Return (x, y) of the center of cell containing provided text 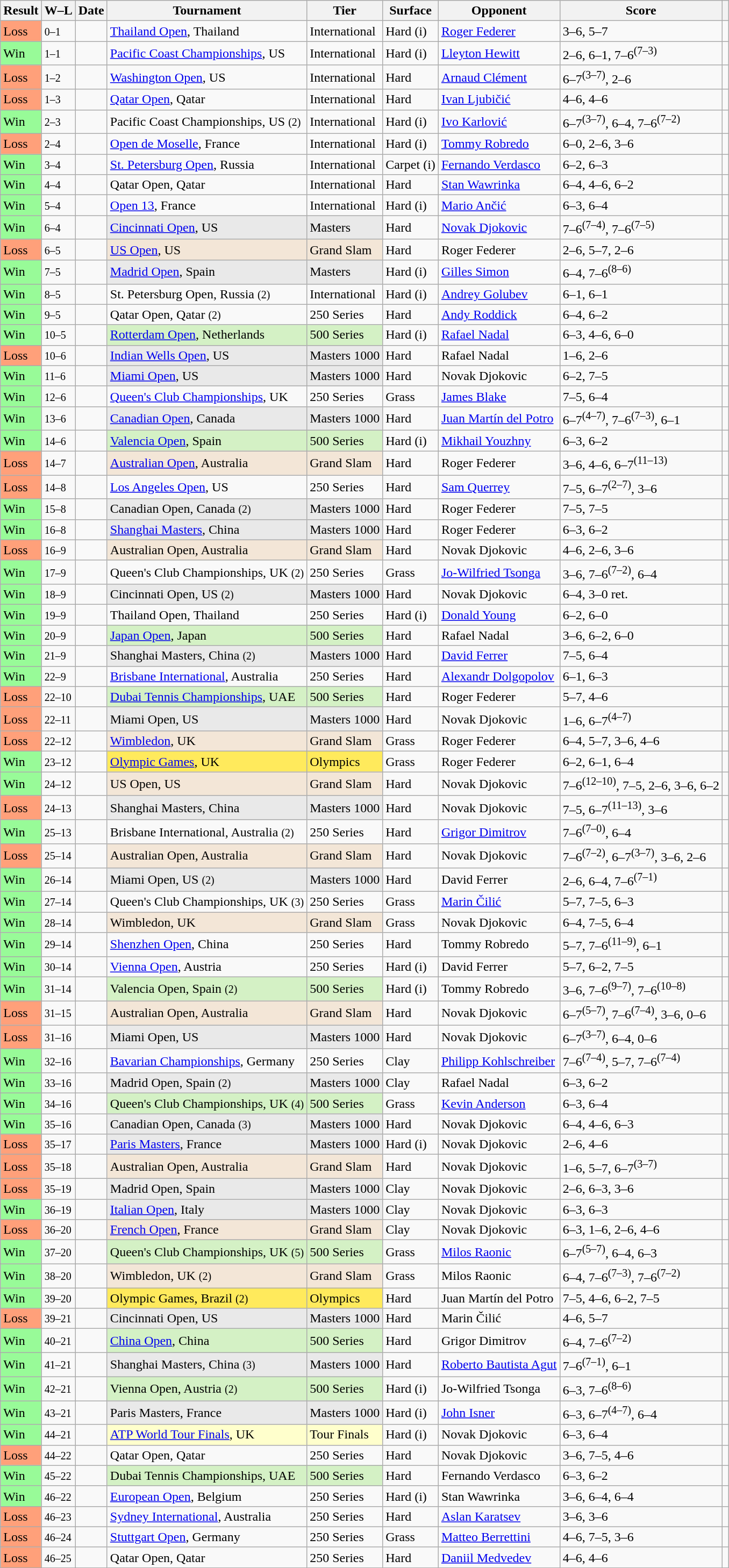
19–9 (58, 615)
3–6, 6–2, 6–0 (641, 635)
ATP World Tour Finals, UK (206, 1435)
14–6 (58, 441)
6–7(4–7), 7–6(7–3), 6–1 (641, 418)
41–21 (58, 1364)
16–9 (58, 550)
3–6, 3–6 (641, 1516)
Andrey Golubev (499, 294)
St. Petersburg Open, Russia (206, 164)
Pacific Coast Championships, US (2) (206, 121)
W–L (58, 11)
35–18 (58, 1166)
43–21 (58, 1413)
Brisbane International, Australia (2) (206, 832)
6–4, 4–6, 6–3 (641, 1124)
6–3, 7–6(8–6) (641, 1389)
10–5 (58, 335)
6–5 (58, 249)
2–4 (58, 144)
24–12 (58, 784)
Miami Open, US (2) (206, 879)
46–25 (58, 1557)
Olympic Games, UK (206, 762)
13–6 (58, 418)
6–4 (58, 228)
35–17 (58, 1144)
3–6, 7–6(9–7), 7–6(10–8) (641, 989)
Aslan Karatsev (499, 1516)
Queen's Club Championships, UK (2) (206, 572)
7–6(7–1), 6–1 (641, 1364)
6–4, 7–5, 6–4 (641, 922)
Valencia Open, Spain (206, 441)
Andy Roddick (499, 314)
24–13 (58, 807)
31–16 (58, 1037)
6–2, 6–1, 6–4 (641, 762)
Result (21, 11)
3–6, 5–7 (641, 31)
3–6, 4–6, 6–7(11–13) (641, 463)
14–7 (58, 463)
6–4, 5–7, 3–6, 4–6 (641, 741)
6–4, 6–2 (641, 314)
3–6, 6–4, 6–4 (641, 1496)
6–4, 7–6(8–6) (641, 272)
Sam Querrey (499, 487)
31–15 (58, 1013)
29–14 (58, 945)
46–24 (58, 1537)
6–1, 6–3 (641, 676)
7–5, 6–7(11–13), 3–6 (641, 807)
Brisbane International, Australia (206, 676)
Stuttgart Open, Germany (206, 1537)
17–9 (58, 572)
Canadian Open, Canada (3) (206, 1124)
Olympic Games, Brazil (2) (206, 1298)
10–6 (58, 355)
6–7(3–7), 6–4, 7–6(7–2) (641, 121)
Arnaud Clément (499, 77)
2–6, 5–7, 2–6 (641, 249)
2–6, 6–3, 3–6 (641, 1188)
27–14 (58, 902)
James Blake (499, 396)
Queen's Club Championships, UK (206, 396)
31–14 (58, 989)
39–20 (58, 1298)
Open 13, France (206, 205)
Sydney International, Australia (206, 1516)
Mikhail Youzhny (499, 441)
Canadian Open, Canada (2) (206, 509)
Donald Young (499, 615)
6–1, 6–1 (641, 294)
6–3, 1–6, 2–6, 4–6 (641, 1230)
Score (641, 11)
22–10 (58, 697)
Roberto Bautista Agut (499, 1364)
Queen's Club Championships, UK (5) (206, 1252)
Mario Ančić (499, 205)
Madrid Open, Spain (2) (206, 1083)
6–4, 3–0 ret. (641, 595)
6–3, 4–6, 6–0 (641, 335)
6–4, 7–6(7–3), 7–6(7–2) (641, 1276)
36–20 (58, 1230)
5–7, 6–2, 7–5 (641, 966)
6–7(3–7), 6–4, 0–6 (641, 1037)
16–8 (58, 529)
8–5 (58, 294)
20–9 (58, 635)
2–6, 6–4, 7–6(7–1) (641, 879)
Valencia Open, Spain (2) (206, 989)
Qatar Open, Qatar (2) (206, 314)
7–6(7–4), 7–6(7–5) (641, 228)
Alexandr Dolgopolov (499, 676)
5–4 (58, 205)
35–19 (58, 1188)
6–2, 6–0 (641, 615)
34–16 (58, 1104)
5–7, 4–6 (641, 697)
42–21 (58, 1389)
7–6(7–0), 6–4 (641, 832)
28–14 (58, 922)
Italian Open, Italy (206, 1209)
26–14 (58, 879)
Pacific Coast Championships, US (206, 54)
Philipp Kohlschreiber (499, 1061)
44–22 (58, 1455)
6–2, 7–5 (641, 376)
7–5 (58, 272)
Shanghai Masters, China (3) (206, 1364)
7–5, 4–6, 6–2, 7–5 (641, 1298)
3–6, 7–6(7–2), 6–4 (641, 572)
Tier (345, 11)
11–6 (58, 376)
22–11 (58, 719)
6–4, 4–6, 6–2 (641, 185)
Shenzhen Open, China (206, 945)
7–6(7–2), 6–7(3–7), 3–6, 2–6 (641, 856)
1–6, 2–6 (641, 355)
38–20 (58, 1276)
St. Petersburg Open, Russia (2) (206, 294)
6–3, 6–3 (641, 1209)
6–3, 6–7(4–7), 6–4 (641, 1413)
Opponent (499, 11)
7–5, 7–5 (641, 509)
40–21 (58, 1341)
18–9 (58, 595)
22–12 (58, 741)
4–6, 2–6, 3–6 (641, 550)
Queen's Club Championships, UK (4) (206, 1104)
45–22 (58, 1476)
1–1 (58, 54)
Lleyton Hewitt (499, 54)
46–23 (58, 1516)
14–8 (58, 487)
23–12 (58, 762)
25–14 (58, 856)
9–5 (58, 314)
6–2, 6–3 (641, 164)
32–16 (58, 1061)
6–7(3–7), 2–6 (641, 77)
21–9 (58, 656)
Rotterdam Open, Netherlands (206, 335)
2–3 (58, 121)
1–6, 6–7(4–7) (641, 719)
5–7, 7–6(11–9), 6–1 (641, 945)
Wimbledon, UK (2) (206, 1276)
Carpet (i) (411, 164)
Washington Open, US (206, 77)
22–9 (58, 676)
French Open, France (206, 1230)
6–7(5–7), 7–6(7–4), 3–6, 0–6 (641, 1013)
China Open, China (206, 1341)
2–6, 6–1, 7–6(7–3) (641, 54)
3–4 (58, 164)
Daniil Medvedev (499, 1557)
35–16 (58, 1124)
2–6, 4–6 (641, 1144)
Bavarian Championships, Germany (206, 1061)
39–21 (58, 1319)
36–19 (58, 1209)
1–6, 5–7, 6–7(3–7) (641, 1166)
6–4, 7–6(7–2) (641, 1341)
4–6, 7–5, 3–6 (641, 1537)
Kevin Anderson (499, 1104)
Indian Wells Open, US (206, 355)
6–0, 2–6, 3–6 (641, 144)
46–22 (58, 1496)
Open de Moselle, France (206, 144)
7–6(7–4), 5–7, 7–6(7–4) (641, 1061)
5–7, 7–5, 6–3 (641, 902)
44–21 (58, 1435)
6–7(5–7), 6–4, 6–3 (641, 1252)
4–4 (58, 185)
3–6, 7–5, 4–6 (641, 1455)
John Isner (499, 1413)
Tour Finals (345, 1435)
Vienna Open, Austria (2) (206, 1389)
25–13 (58, 832)
Ivan Ljubičić (499, 99)
Canadian Open, Canada (206, 418)
33–16 (58, 1083)
0–1 (58, 31)
1–3 (58, 99)
30–14 (58, 966)
Date (91, 11)
Surface (411, 11)
7–6(12–10), 7–5, 2–6, 3–6, 6–2 (641, 784)
7–5, 6–7(2–7), 3–6 (641, 487)
Cincinnati Open, US (2) (206, 595)
4–6, 5–7 (641, 1319)
Tournament (206, 11)
European Open, Belgium (206, 1496)
Ivo Karlović (499, 121)
Shanghai Masters, China (2) (206, 656)
Japan Open, Japan (206, 635)
1–2 (58, 77)
Los Angeles Open, US (206, 487)
Matteo Berrettini (499, 1537)
15–8 (58, 509)
Vienna Open, Austria (206, 966)
Gilles Simon (499, 272)
37–20 (58, 1252)
Queen's Club Championships, UK (3) (206, 902)
12–6 (58, 396)
